Provide the [x, y] coordinate of the cell's center where the given text is located.  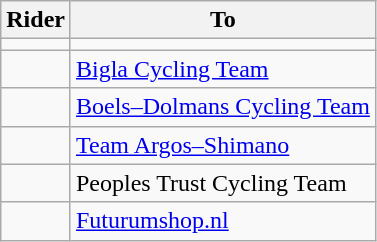
Team Argos–Shimano [222, 145]
Boels–Dolmans Cycling Team [222, 107]
Rider [36, 20]
Peoples Trust Cycling Team [222, 183]
Futurumshop.nl [222, 221]
To [222, 20]
Bigla Cycling Team [222, 69]
